Return (x, y) of the center of cell containing provided text 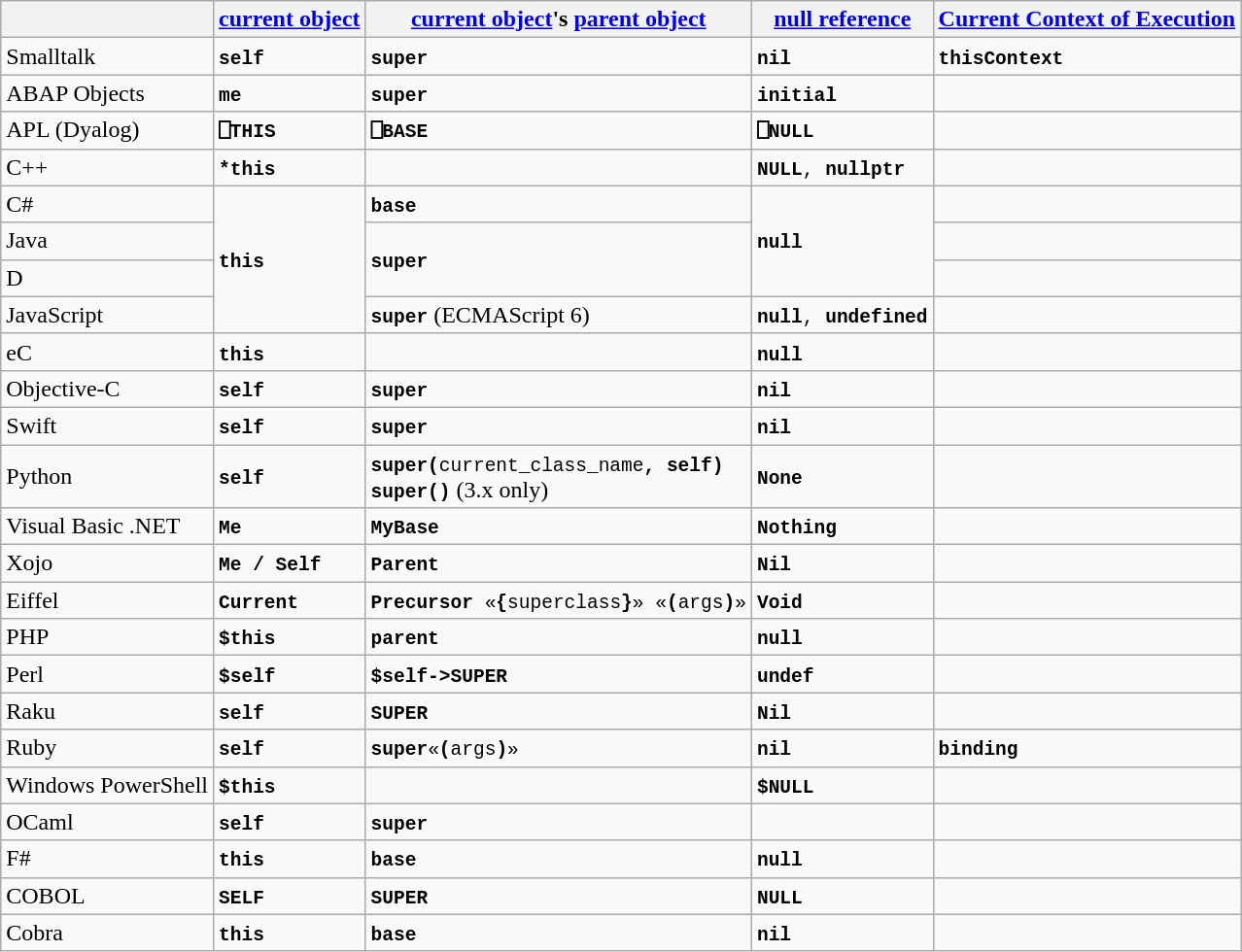
Cobra (107, 933)
APL (Dyalog) (107, 130)
Ruby (107, 748)
current object's parent object (558, 19)
Current (290, 600)
None (842, 476)
super (ECMAScript 6) (558, 315)
Swift (107, 425)
Me / Self (290, 563)
JavaScript (107, 315)
thisContext (1087, 56)
⎕THIS (290, 130)
Nothing (842, 527)
⎕NULL (842, 130)
Java (107, 241)
initial (842, 93)
null, undefined (842, 315)
Perl (107, 674)
eC (107, 352)
Raku (107, 711)
parent (558, 637)
C# (107, 204)
Precursor «{superclass}» «(args)» (558, 600)
NULL, nullptr (842, 167)
C++ (107, 167)
Smalltalk (107, 56)
Visual Basic .NET (107, 527)
MyBase (558, 527)
$NULL (842, 785)
F# (107, 859)
Eiffel (107, 600)
me (290, 93)
$self (290, 674)
Parent (558, 563)
undef (842, 674)
super(current_class_name, self)super() (3.x only) (558, 476)
NULL (842, 896)
OCaml (107, 822)
Me (290, 527)
COBOL (107, 896)
⎕BASE (558, 130)
Current Context of Execution (1087, 19)
null reference (842, 19)
D (107, 278)
current object (290, 19)
*this (290, 167)
Void (842, 600)
Xojo (107, 563)
Python (107, 476)
$self->SUPER (558, 674)
super«(args)» (558, 748)
Objective-C (107, 389)
binding (1087, 748)
PHP (107, 637)
ABAP Objects (107, 93)
SELF (290, 896)
Windows PowerShell (107, 785)
